Pinpoint the cell where the given text exists, returning its (x, y) midpoint coordinate. 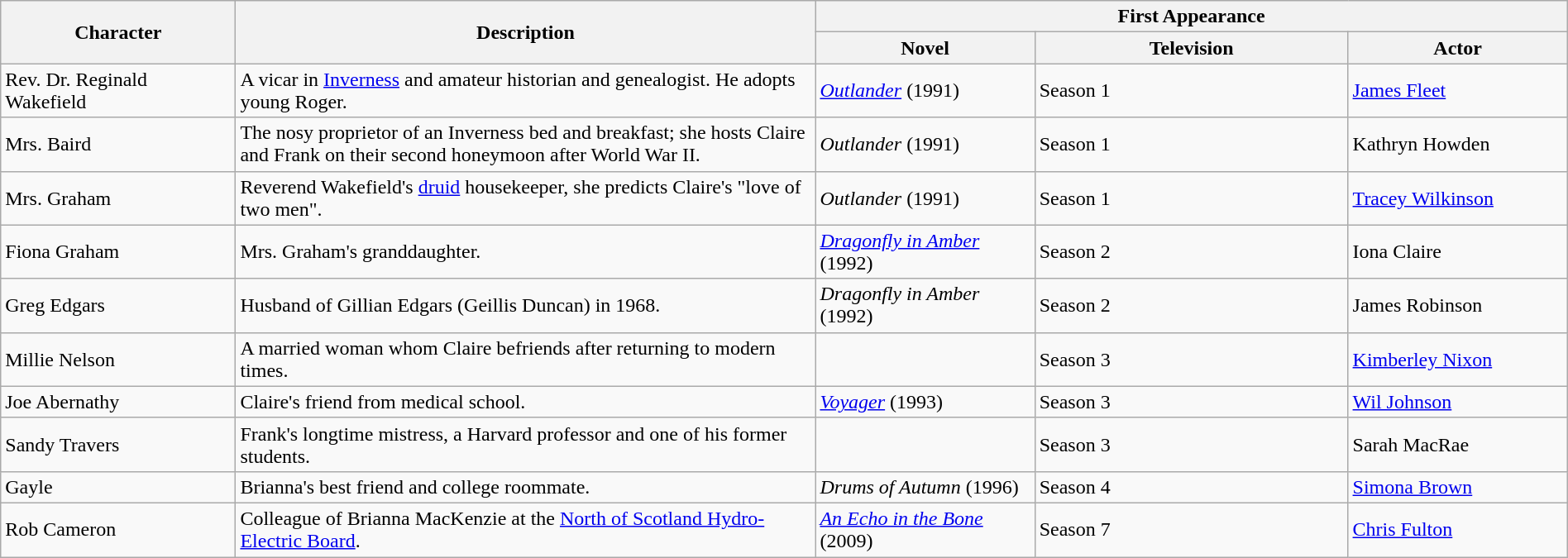
Drums of Autumn (1996) (925, 487)
Voyager (1993) (925, 402)
Season 7 (1191, 529)
First Appearance (1191, 17)
Chris Fulton (1457, 529)
Frank's longtime mistress, a Harvard professor and one of his former students. (526, 445)
James Fleet (1457, 91)
Kimberley Nixon (1457, 359)
A vicar in Inverness and amateur historian and genealogist. He adopts young Roger. (526, 91)
Character (118, 32)
Brianna's best friend and college roommate. (526, 487)
The nosy proprietor of an Inverness bed and breakfast; she hosts Claire and Frank on their second honeymoon after World War II. (526, 144)
Novel (925, 48)
Colleague of Brianna MacKenzie at the North of Scotland Hydro-Electric Board. (526, 529)
Rev. Dr. Reginald Wakefield (118, 91)
An Echo in the Bone (2009) (925, 529)
Husband of Gillian Edgars (Geillis Duncan) in 1968. (526, 306)
Claire's friend from medical school. (526, 402)
Mrs. Graham (118, 198)
Description (526, 32)
James Robinson (1457, 306)
Gayle (118, 487)
Greg Edgars (118, 306)
Kathryn Howden (1457, 144)
A married woman whom Claire befriends after returning to modern times. (526, 359)
Actor (1457, 48)
Fiona Graham (118, 251)
Millie Nelson (118, 359)
Rob Cameron (118, 529)
Sandy Travers (118, 445)
Mrs. Graham's granddaughter. (526, 251)
Joe Abernathy (118, 402)
Wil Johnson (1457, 402)
Mrs. Baird (118, 144)
Television (1191, 48)
Sarah MacRae (1457, 445)
Iona Claire (1457, 251)
Tracey Wilkinson (1457, 198)
Simona Brown (1457, 487)
Season 4 (1191, 487)
Reverend Wakefield's druid housekeeper, she predicts Claire's "love of two men". (526, 198)
